From the cell containing the given text, extract its center point as [x, y] coordinate. 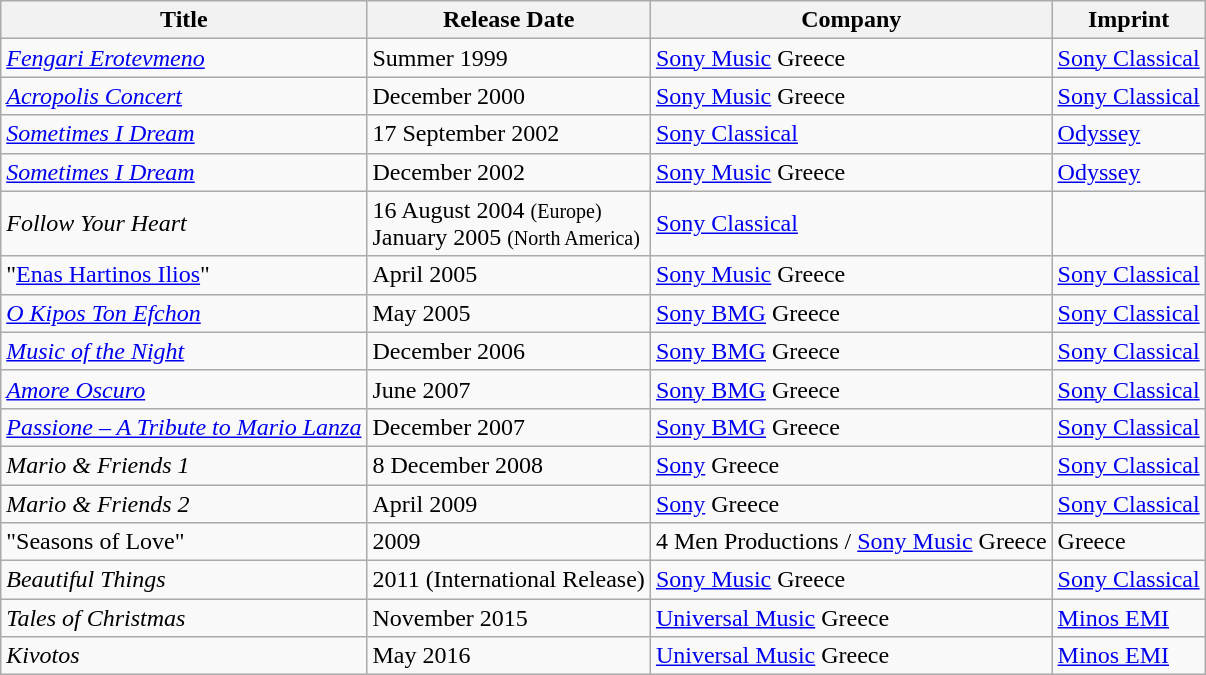
Company [851, 20]
2009 [508, 542]
Amore Oscuro [184, 389]
Music of the Night [184, 351]
Mario & Friends 2 [184, 503]
December 2002 [508, 172]
"Enas Hartinos Ilios" [184, 275]
May 2016 [508, 656]
Fengari Erotevmeno [184, 58]
Greece [1128, 542]
December 2006 [508, 351]
Acropolis Concert [184, 96]
Title [184, 20]
Tales of Christmas [184, 618]
16 August 2004 (Europe)January 2005 (North America) [508, 224]
Summer 1999 [508, 58]
Beautiful Things [184, 580]
Passione – A Tribute to Mario Lanza [184, 427]
Follow Your Heart [184, 224]
Release Date [508, 20]
June 2007 [508, 389]
8 December 2008 [508, 465]
April 2005 [508, 275]
November 2015 [508, 618]
Imprint [1128, 20]
Kivotos [184, 656]
4 Men Productions / Sony Music Greece [851, 542]
April 2009 [508, 503]
O Kipos Ton Efchon [184, 313]
17 September 2002 [508, 134]
December 2000 [508, 96]
2011 (International Release) [508, 580]
Mario & Friends 1 [184, 465]
December 2007 [508, 427]
"Seasons of Love" [184, 542]
May 2005 [508, 313]
